Detect which cell encompasses the target text, then output its [X, Y] center coordinate. 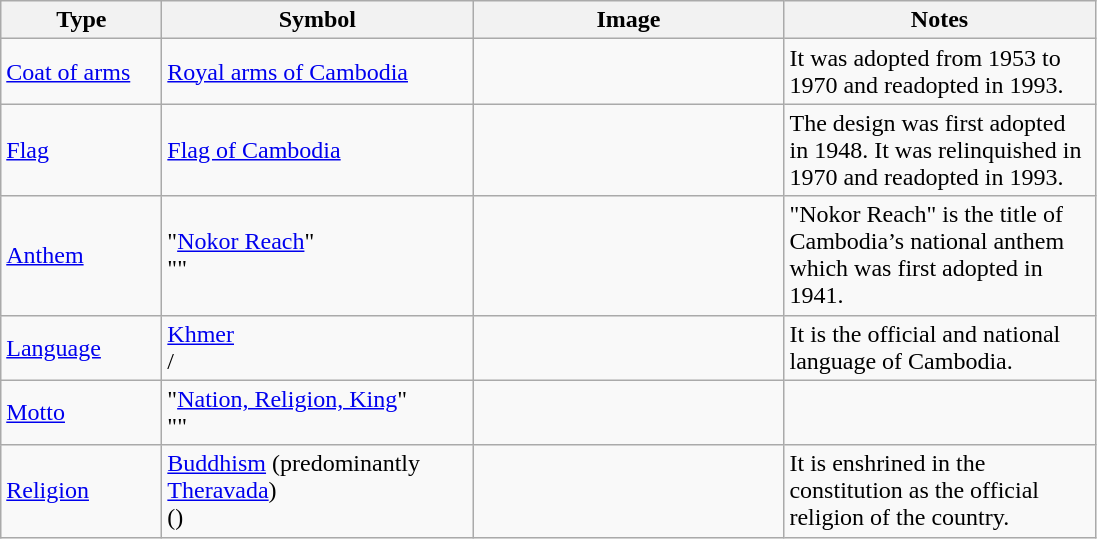
Symbol [318, 20]
Flag of Cambodia [318, 150]
Type [82, 20]
Flag [82, 150]
Buddhism (predominantly Theravada) () [318, 491]
"Nokor Reach" is the title of Cambodia’s national anthem which was first adopted in 1941. [940, 256]
Notes [940, 20]
"Nokor Reach""" [318, 256]
Royal arms of Cambodia [318, 72]
"Nation, Religion, King""" [318, 412]
Religion [82, 491]
Language [82, 348]
Motto [82, 412]
Coat of arms [82, 72]
It was adopted from 1953 to 1970 and readopted in 1993. [940, 72]
Khmer/ [318, 348]
Anthem [82, 256]
It is enshrined in the constitution as the official religion of the country. [940, 491]
The design was first adopted in 1948. It was relinquished in 1970 and readopted in 1993. [940, 150]
Image [628, 20]
It is the official and national language of Cambodia. [940, 348]
